Find where the given text appears and provide that cell's center as (x, y) coordinate. 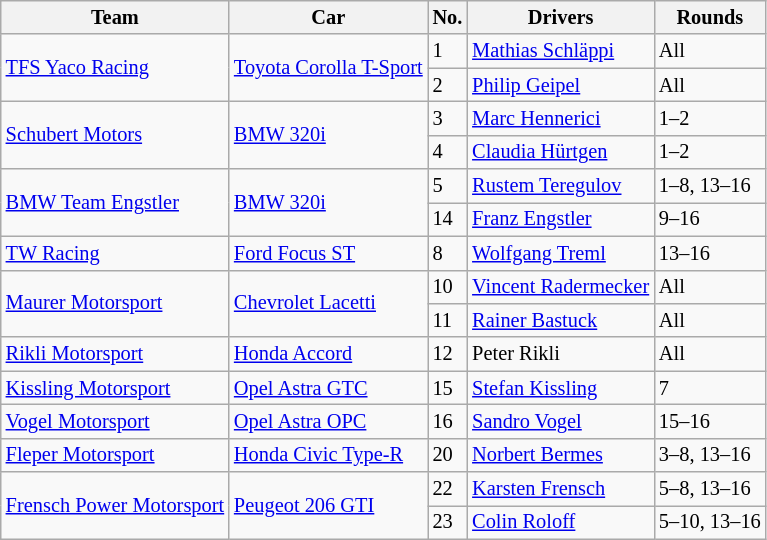
Vogel Motorsport (115, 421)
8 (448, 253)
5–8, 13–16 (710, 489)
Opel Astra OPC (328, 421)
Honda Civic Type-R (328, 455)
12 (448, 354)
3 (448, 118)
5 (448, 186)
Vincent Radermecker (560, 287)
Maurer Motorsport (115, 304)
Toyota Corolla T-Sport (328, 68)
Kissling Motorsport (115, 388)
Colin Roloff (560, 522)
15 (448, 388)
23 (448, 522)
1–8, 13–16 (710, 186)
11 (448, 320)
Frensch Power Motorsport (115, 506)
Team (115, 17)
Rustem Teregulov (560, 186)
Fleper Motorsport (115, 455)
TFS Yaco Racing (115, 68)
16 (448, 421)
Peugeot 206 GTI (328, 506)
10 (448, 287)
1 (448, 51)
Rounds (710, 17)
Ford Focus ST (328, 253)
Norbert Bermes (560, 455)
2 (448, 85)
Franz Engstler (560, 219)
22 (448, 489)
Honda Accord (328, 354)
No. (448, 17)
7 (710, 388)
3–8, 13–16 (710, 455)
4 (448, 152)
Claudia Hürtgen (560, 152)
Peter Rikli (560, 354)
5–10, 13–16 (710, 522)
BMW Team Engstler (115, 202)
TW Racing (115, 253)
Opel Astra GTC (328, 388)
Philip Geipel (560, 85)
15–16 (710, 421)
Karsten Frensch (560, 489)
Marc Hennerici (560, 118)
Rainer Bastuck (560, 320)
Rikli Motorsport (115, 354)
20 (448, 455)
9–16 (710, 219)
13–16 (710, 253)
Stefan Kissling (560, 388)
Mathias Schläppi (560, 51)
Chevrolet Lacetti (328, 304)
Car (328, 17)
Drivers (560, 17)
Schubert Motors (115, 134)
Wolfgang Treml (560, 253)
14 (448, 219)
Sandro Vogel (560, 421)
